Determine the [X, Y] coordinate at the center of the cell enclosing the given text.  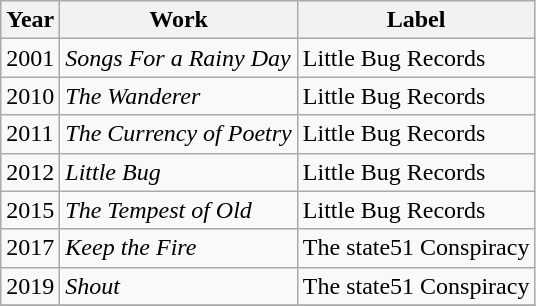
Label [416, 20]
Little Bug [178, 172]
The Wanderer [178, 96]
2017 [30, 248]
2019 [30, 286]
2015 [30, 210]
Songs For a Rainy Day [178, 58]
The Currency of Poetry [178, 134]
2012 [30, 172]
2010 [30, 96]
2001 [30, 58]
The Tempest of Old [178, 210]
Year [30, 20]
Work [178, 20]
Shout [178, 286]
2011 [30, 134]
Keep the Fire [178, 248]
